Determine the (X, Y) coordinate at the center of the cell enclosing the given text.  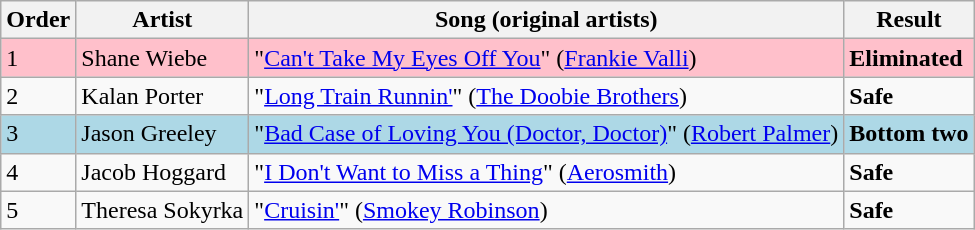
Kalan Porter (162, 96)
Jason Greeley (162, 134)
1 (38, 58)
Shane Wiebe (162, 58)
"Cruisin'" (Smokey Robinson) (546, 210)
2 (38, 96)
Theresa Sokyrka (162, 210)
Bottom two (909, 134)
Artist (162, 20)
Result (909, 20)
Eliminated (909, 58)
"Can't Take My Eyes Off You" (Frankie Valli) (546, 58)
3 (38, 134)
5 (38, 210)
"Bad Case of Loving You (Doctor, Doctor)" (Robert Palmer) (546, 134)
4 (38, 172)
Order (38, 20)
"Long Train Runnin'" (The Doobie Brothers) (546, 96)
Song (original artists) (546, 20)
Jacob Hoggard (162, 172)
"I Don't Want to Miss a Thing" (Aerosmith) (546, 172)
